Identify which cell holds the provided text, then report its [X, Y] central coordinate. 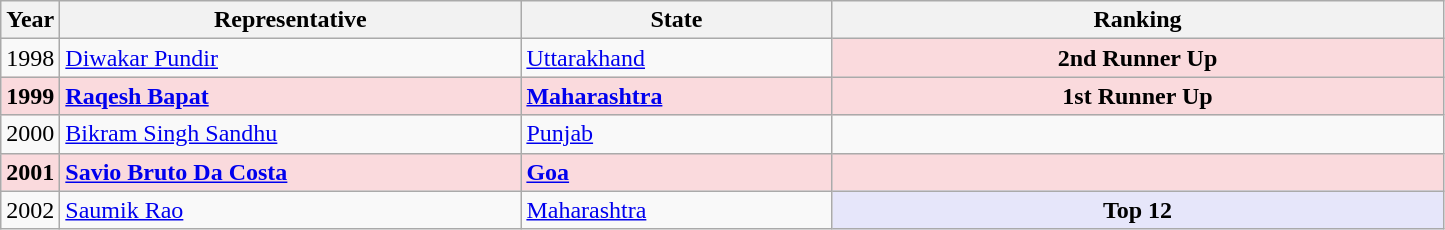
1999 [30, 96]
Raqesh Bapat [290, 96]
2002 [30, 210]
Representative [290, 20]
1st Runner Up [1138, 96]
Savio Bruto Da Costa [290, 172]
Top 12 [1138, 210]
Uttarakhand [676, 58]
Ranking [1138, 20]
Goa [676, 172]
1998 [30, 58]
Year [30, 20]
Diwakar Pundir [290, 58]
2001 [30, 172]
2000 [30, 134]
Bikram Singh Sandhu [290, 134]
Punjab [676, 134]
2nd Runner Up [1138, 58]
State [676, 20]
Saumik Rao [290, 210]
